Provide the [x, y] coordinate of the cell's center where the given text is located.  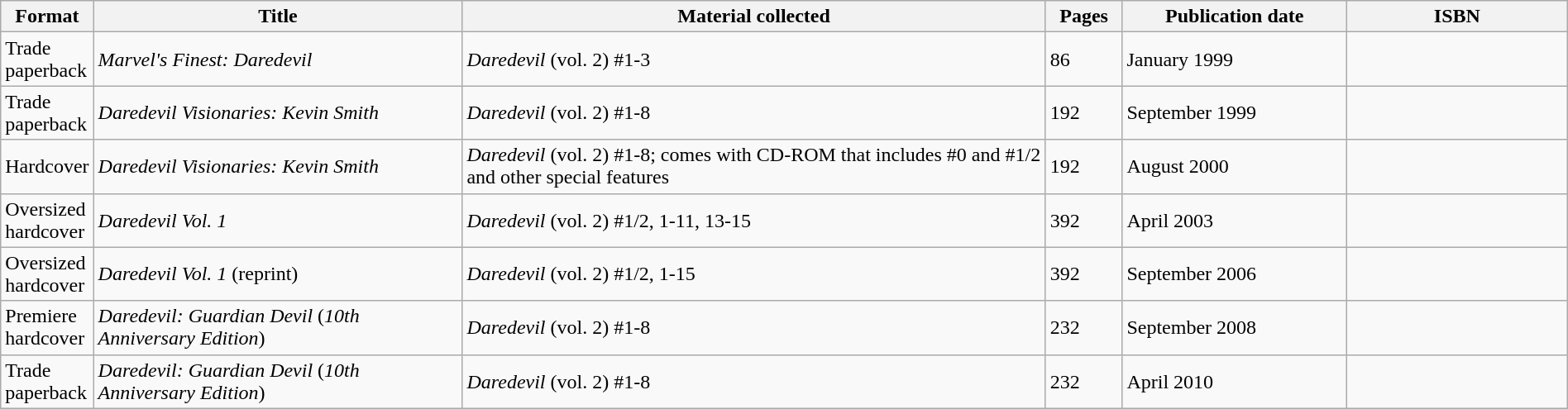
Pages [1083, 17]
86 [1083, 59]
January 1999 [1235, 59]
ISBN [1457, 17]
September 2008 [1235, 327]
September 1999 [1235, 112]
Daredevil Vol. 1 [278, 220]
Daredevil (vol. 2) #1/2, 1-11, 13-15 [754, 220]
September 2006 [1235, 274]
Title [278, 17]
Daredevil (vol. 2) #1/2, 1-15 [754, 274]
Premiere hardcover [47, 327]
April 2003 [1235, 220]
Publication date [1235, 17]
Daredevil (vol. 2) #1-8; comes with CD-ROM that includes #0 and #1/2 and other special features [754, 167]
Hardcover [47, 167]
April 2010 [1235, 382]
Daredevil (vol. 2) #1-3 [754, 59]
Material collected [754, 17]
Marvel's Finest: Daredevil [278, 59]
Daredevil Vol. 1 (reprint) [278, 274]
August 2000 [1235, 167]
Format [47, 17]
